Pinpoint the cell where the given text exists, returning its (x, y) midpoint coordinate. 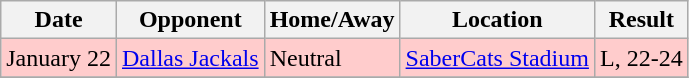
Date (59, 20)
January 22 (59, 58)
Dallas Jackals (190, 58)
Home/Away (332, 20)
L, 22-24 (641, 58)
Opponent (190, 20)
Neutral (332, 58)
Result (641, 20)
Location (497, 20)
SaberCats Stadium (497, 58)
